Return the [X, Y] coordinate for the center point of the cell that contains the specified text.  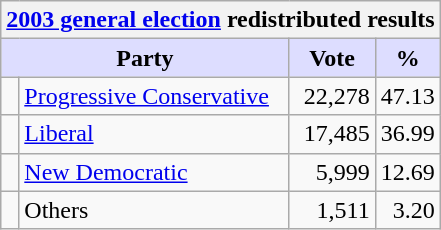
% [408, 58]
47.13 [408, 96]
36.99 [408, 134]
Progressive Conservative [154, 96]
22,278 [332, 96]
New Democratic [154, 172]
17,485 [332, 134]
Liberal [154, 134]
2003 general election redistributed results [220, 20]
Vote [332, 58]
5,999 [332, 172]
3.20 [408, 210]
1,511 [332, 210]
Party [145, 58]
Others [154, 210]
12.69 [408, 172]
